Detect which cell encompasses the target text, then output its [X, Y] center coordinate. 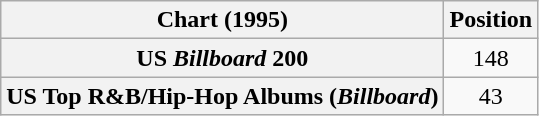
Position [491, 20]
US Billboard 200 [222, 58]
Chart (1995) [222, 20]
43 [491, 96]
148 [491, 58]
US Top R&B/Hip-Hop Albums (Billboard) [222, 96]
